Locate the cell with the specified text and output its [x, y] center coordinate. 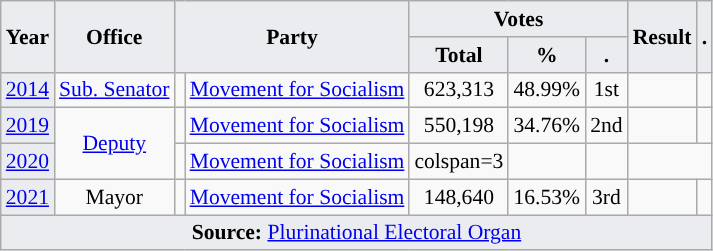
Mayor [114, 197]
Year [28, 36]
Sub. Senator [114, 90]
48.99% [546, 90]
550,198 [458, 126]
colspan=3 [458, 162]
1st [606, 90]
Total [458, 55]
Office [114, 36]
3rd [606, 197]
16.53% [546, 197]
Deputy [114, 144]
2019 [28, 126]
Source: Plurinational Electoral Organ [356, 233]
Party [292, 36]
2021 [28, 197]
34.76% [546, 126]
148,640 [458, 197]
623,313 [458, 90]
% [546, 55]
2014 [28, 90]
2nd [606, 126]
Votes [518, 19]
2020 [28, 162]
Result [662, 36]
